Output the (X, Y) coordinate of the center of the cell containing the given text.  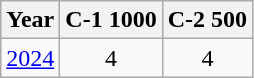
C-1 1000 (111, 20)
Year (30, 20)
2024 (30, 58)
C-2 500 (207, 20)
